Find where the given text appears and provide that cell's center as [x, y] coordinate. 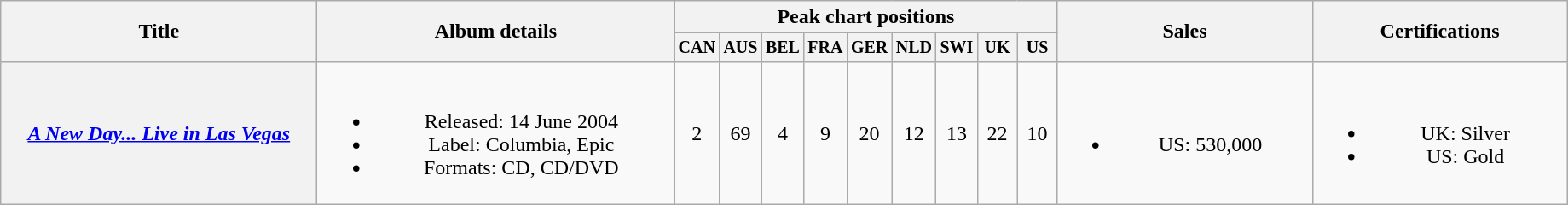
22 [998, 133]
A New Day... Live in Las Vegas [159, 133]
Title [159, 32]
10 [1037, 133]
UK [998, 48]
SWI [957, 48]
Peak chart positions [866, 17]
FRA [825, 48]
UK: SilverUS: Gold [1439, 133]
69 [740, 133]
2 [697, 133]
4 [783, 133]
US: 530,000 [1185, 133]
BEL [783, 48]
20 [870, 133]
US [1037, 48]
Certifications [1439, 32]
9 [825, 133]
Sales [1185, 32]
12 [914, 133]
Album details [496, 32]
CAN [697, 48]
Released: 14 June 2004Label: Columbia, EpicFormats: CD, CD/DVD [496, 133]
GER [870, 48]
AUS [740, 48]
NLD [914, 48]
13 [957, 133]
